Pinpoint the cell where the given text exists, returning its [X, Y] midpoint coordinate. 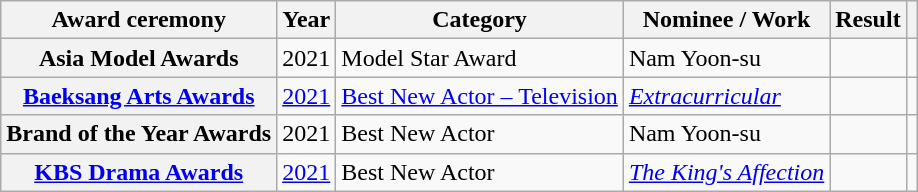
The King's Affection [726, 172]
Extracurricular [726, 96]
Model Star Award [480, 58]
Baeksang Arts Awards [139, 96]
Result [868, 20]
Award ceremony [139, 20]
Brand of the Year Awards [139, 134]
Best New Actor – Television [480, 96]
Nominee / Work [726, 20]
KBS Drama Awards [139, 172]
Asia Model Awards [139, 58]
Category [480, 20]
Year [306, 20]
